Search for the cell housing the specified text and yield its (x, y) center coordinate. 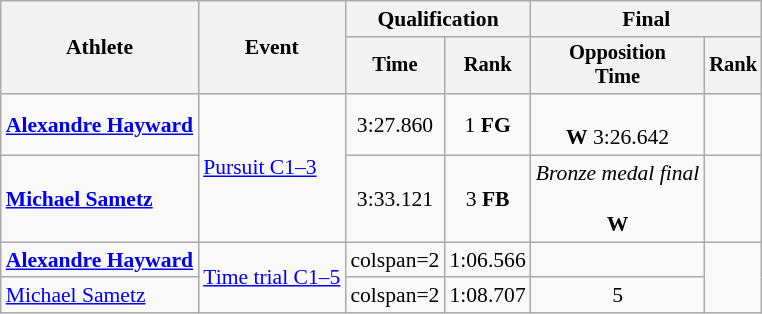
Athlete (100, 48)
1 FG (487, 124)
Event (272, 48)
3:27.860 (394, 124)
1:08.707 (487, 296)
5 (618, 296)
3:33.121 (394, 200)
Time trial C1–5 (272, 278)
Bronze medal finalW (618, 200)
1:06.566 (487, 260)
Pursuit C1–3 (272, 168)
OppositionTime (618, 66)
Qualification (438, 19)
Time (394, 66)
Final (646, 19)
W 3:26.642 (618, 124)
3 FB (487, 200)
